Determine the [X, Y] coordinate at the center of the cell enclosing the given text.  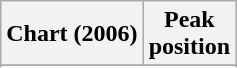
Chart (2006) [72, 34]
Peakposition [189, 34]
